Find where the given text appears and provide that cell's center as [X, Y] coordinate. 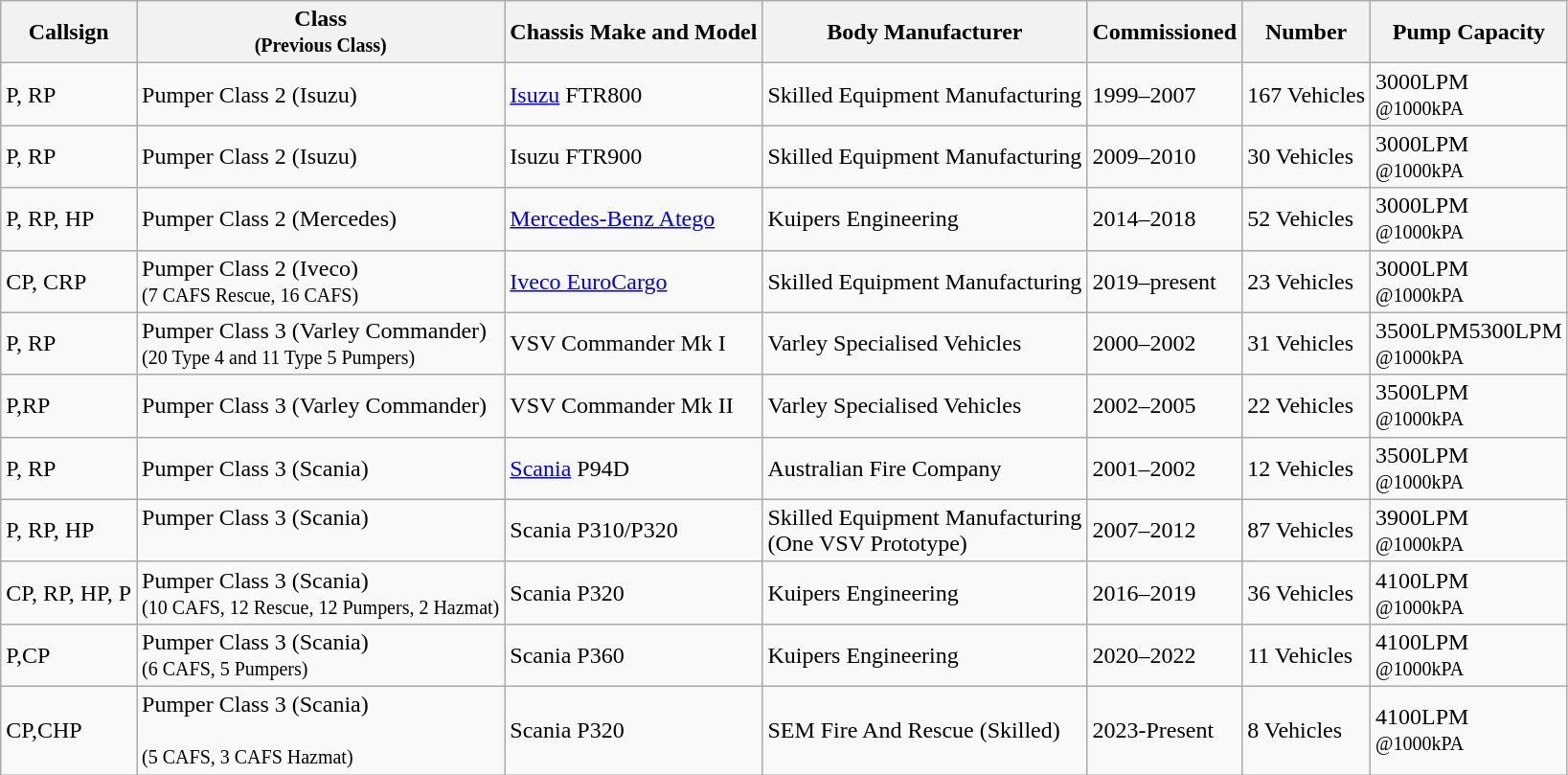
Pumper Class 2 (Mercedes) [321, 218]
VSV Commander Mk II [634, 406]
30 Vehicles [1307, 157]
3500LPM5300LPM@1000kPA [1469, 343]
Scania P360 [634, 655]
52 Vehicles [1307, 218]
2014–2018 [1165, 218]
Skilled Equipment Manufacturing(One VSV Prototype) [925, 531]
Pumper Class 3 (Scania)(10 CAFS, 12 Rescue, 12 Pumpers, 2 Hazmat) [321, 592]
Scania P94D [634, 467]
2020–2022 [1165, 655]
Isuzu FTR900 [634, 157]
2007–2012 [1165, 531]
CP, CRP [69, 282]
8 Vehicles [1307, 730]
P,CP [69, 655]
Scania P310/P320 [634, 531]
Pumper Class 3 (Scania)(5 CAFS, 3 CAFS Hazmat) [321, 730]
2002–2005 [1165, 406]
2016–2019 [1165, 592]
Pump Capacity [1469, 33]
167 Vehicles [1307, 94]
Chassis Make and Model [634, 33]
3900LPM@1000kPA [1469, 531]
Callsign [69, 33]
Commissioned [1165, 33]
Number [1307, 33]
Pumper Class 2 (Iveco)(7 CAFS Rescue, 16 CAFS) [321, 282]
Pumper Class 3 (Varley Commander) [321, 406]
87 Vehicles [1307, 531]
11 Vehicles [1307, 655]
Iveco EuroCargo [634, 282]
Isuzu FTR800 [634, 94]
31 Vehicles [1307, 343]
1999–2007 [1165, 94]
Pumper Class 3 (Scania)(6 CAFS, 5 Pumpers) [321, 655]
2023-Present [1165, 730]
Class(Previous Class) [321, 33]
22 Vehicles [1307, 406]
Mercedes-Benz Atego [634, 218]
P,RP [69, 406]
2019–present [1165, 282]
Australian Fire Company [925, 467]
CP, RP, HP, P [69, 592]
Body Manufacturer [925, 33]
CP,CHP [69, 730]
2000–2002 [1165, 343]
23 Vehicles [1307, 282]
12 Vehicles [1307, 467]
Pumper Class 3 (Varley Commander)(20 Type 4 and 11 Type 5 Pumpers) [321, 343]
2009–2010 [1165, 157]
VSV Commander Mk I [634, 343]
2001–2002 [1165, 467]
SEM Fire And Rescue (Skilled) [925, 730]
36 Vehicles [1307, 592]
